Search for the cell housing the specified text and yield its [x, y] center coordinate. 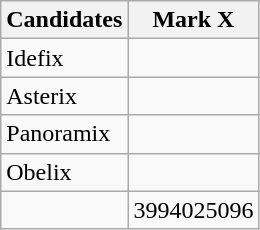
Candidates [64, 20]
Mark X [194, 20]
Obelix [64, 172]
Asterix [64, 96]
Idefix [64, 58]
3994025096 [194, 210]
Panoramix [64, 134]
